Detect which cell encompasses the target text, then output its [X, Y] center coordinate. 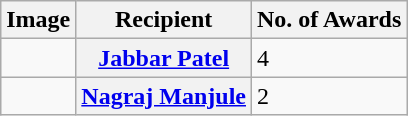
Nagraj Manjule [164, 96]
Recipient [164, 20]
Jabbar Patel [164, 58]
4 [330, 58]
2 [330, 96]
No. of Awards [330, 20]
Image [38, 20]
